Scan for the cell matching the given text and deliver its (X, Y) coordinate at center. 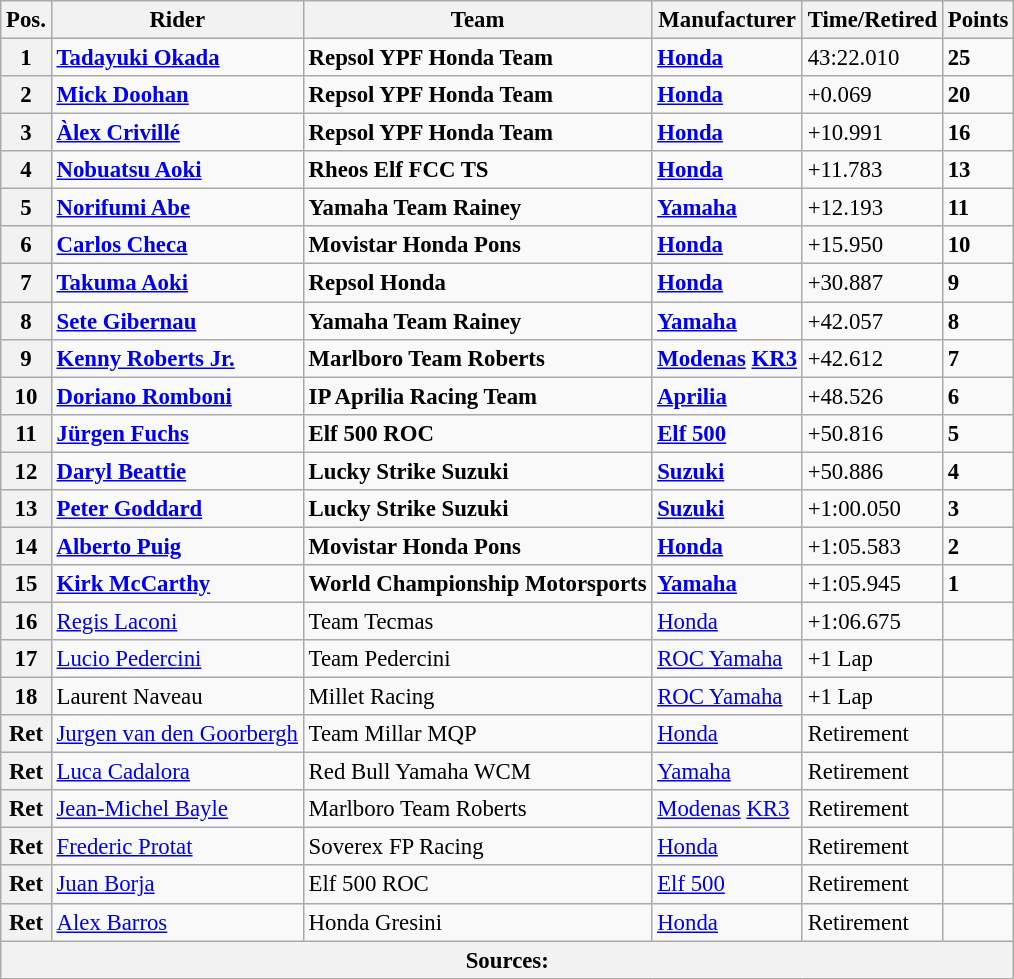
Points (978, 20)
Pos. (26, 20)
Jean-Michel Bayle (177, 809)
Doriano Romboni (177, 396)
+50.816 (872, 433)
Time/Retired (872, 20)
IP Aprilia Racing Team (478, 396)
Kirk McCarthy (177, 584)
Jürgen Fuchs (177, 433)
Àlex Crivillé (177, 133)
14 (26, 546)
Team Tecmas (478, 621)
Repsol Honda (478, 283)
+50.886 (872, 471)
+42.057 (872, 321)
+30.887 (872, 283)
Laurent Naveau (177, 697)
+1:05.945 (872, 584)
Team Millar MQP (478, 734)
Manufacturer (727, 20)
43:22.010 (872, 58)
Carlos Checa (177, 245)
+10.991 (872, 133)
+42.612 (872, 358)
World Championship Motorsports (478, 584)
Tadayuki Okada (177, 58)
25 (978, 58)
15 (26, 584)
Team Pedercini (478, 659)
18 (26, 697)
+1:00.050 (872, 509)
Rider (177, 20)
+1:06.675 (872, 621)
Luca Cadalora (177, 772)
Alberto Puig (177, 546)
Sete Gibernau (177, 321)
Peter Goddard (177, 509)
Sources: (508, 960)
Regis Laconi (177, 621)
+12.193 (872, 208)
Millet Racing (478, 697)
Juan Borja (177, 885)
+48.526 (872, 396)
Kenny Roberts Jr. (177, 358)
Frederic Protat (177, 847)
Daryl Beattie (177, 471)
Team (478, 20)
17 (26, 659)
Jurgen van den Goorbergh (177, 734)
Honda Gresini (478, 922)
Takuma Aoki (177, 283)
12 (26, 471)
Red Bull Yamaha WCM (478, 772)
Mick Doohan (177, 95)
+15.950 (872, 245)
+1:05.583 (872, 546)
+11.783 (872, 170)
Nobuatsu Aoki (177, 170)
Soverex FP Racing (478, 847)
Aprilia (727, 396)
20 (978, 95)
Lucio Pedercini (177, 659)
Rheos Elf FCC TS (478, 170)
Alex Barros (177, 922)
Norifumi Abe (177, 208)
+0.069 (872, 95)
